Detect which cell encompasses the target text, then output its (x, y) center coordinate. 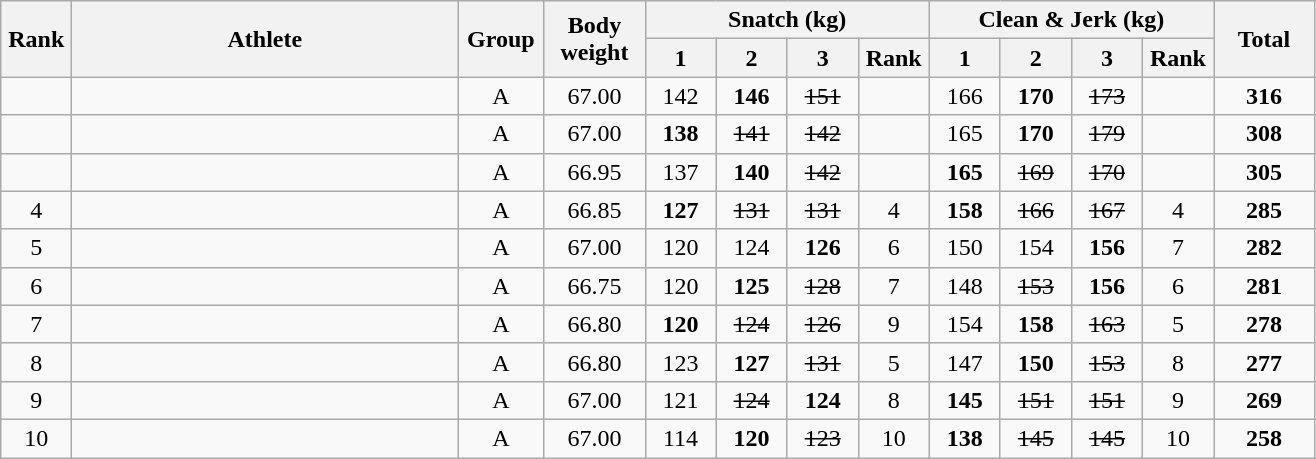
Group (501, 39)
146 (752, 96)
169 (1036, 172)
140 (752, 172)
278 (1264, 324)
269 (1264, 400)
277 (1264, 362)
167 (1106, 210)
Clean & Jerk (kg) (1071, 20)
137 (680, 172)
66.75 (594, 286)
Snatch (kg) (787, 20)
281 (1264, 286)
179 (1106, 134)
305 (1264, 172)
316 (1264, 96)
66.95 (594, 172)
Body weight (594, 39)
148 (964, 286)
128 (822, 286)
163 (1106, 324)
308 (1264, 134)
114 (680, 438)
121 (680, 400)
141 (752, 134)
147 (964, 362)
258 (1264, 438)
285 (1264, 210)
Total (1264, 39)
125 (752, 286)
Athlete (265, 39)
173 (1106, 96)
282 (1264, 248)
66.85 (594, 210)
